Pinpoint the cell where the given text exists, returning its (x, y) midpoint coordinate. 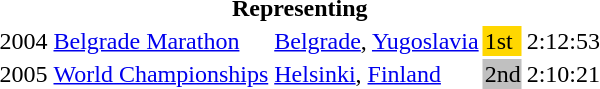
2nd (502, 74)
Helsinki, Finland (376, 74)
Belgrade, Yugoslavia (376, 41)
1st (502, 41)
Belgrade Marathon (161, 41)
World Championships (161, 74)
